Locate the cell with the specified text and output its [x, y] center coordinate. 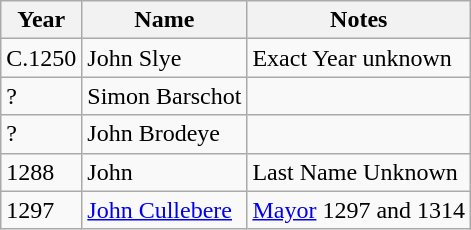
Exact Year unknown [359, 58]
Year [42, 20]
John Brodeye [164, 134]
C.1250 [42, 58]
Simon Barschot [164, 96]
1288 [42, 172]
1297 [42, 210]
Name [164, 20]
Mayor 1297 and 1314 [359, 210]
John Cullebere [164, 210]
John Slye [164, 58]
Last Name Unknown [359, 172]
Notes [359, 20]
John [164, 172]
